Determine the (x, y) coordinate at the center of the cell enclosing the given text.  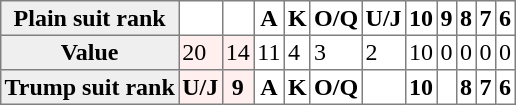
Trump suit rank (90, 87)
3 (336, 52)
Plain suit rank (90, 18)
11 (270, 52)
20 (201, 52)
Value (90, 52)
14 (238, 52)
2 (384, 52)
4 (297, 52)
